Extract the [X, Y] coordinate from the center of the cell holding the provided text.  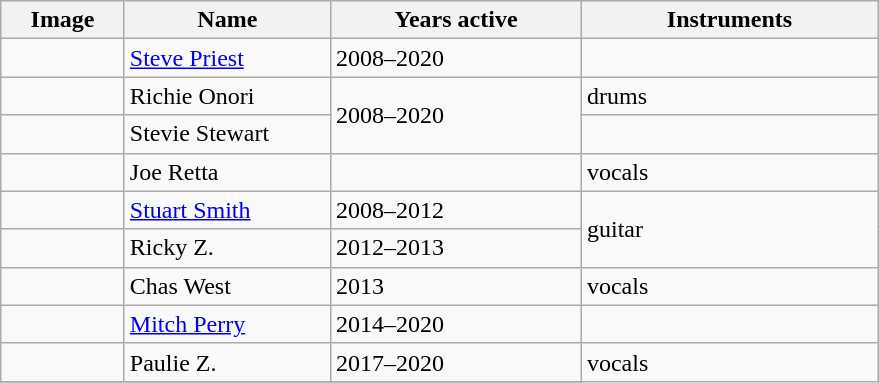
Instruments [729, 20]
2014–2020 [456, 324]
Joe Retta [227, 172]
2008–2012 [456, 210]
drums [729, 96]
Mitch Perry [227, 324]
Image [63, 20]
guitar [729, 229]
Chas West [227, 286]
Stuart Smith [227, 210]
2017–2020 [456, 362]
Paulie Z. [227, 362]
2013 [456, 286]
Stevie Stewart [227, 134]
Name [227, 20]
Ricky Z. [227, 248]
Richie Onori [227, 96]
Steve Priest [227, 58]
2012–2013 [456, 248]
Years active [456, 20]
